For the text-containing cell, return its midpoint in (X, Y) coordinate format. 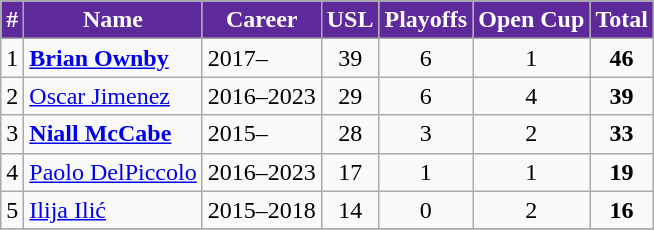
Open Cup (532, 20)
Brian Ownby (113, 58)
19 (622, 172)
Ilija Ilić (113, 210)
46 (622, 58)
2015–2018 (262, 210)
Total (622, 20)
2017– (262, 58)
28 (350, 134)
Name (113, 20)
USL (350, 20)
16 (622, 210)
33 (622, 134)
17 (350, 172)
5 (12, 210)
29 (350, 96)
Niall McCabe (113, 134)
Paolo DelPiccolo (113, 172)
# (12, 20)
0 (426, 210)
Career (262, 20)
2015– (262, 134)
Playoffs (426, 20)
Oscar Jimenez (113, 96)
14 (350, 210)
